Detect which cell encompasses the target text, then output its [x, y] center coordinate. 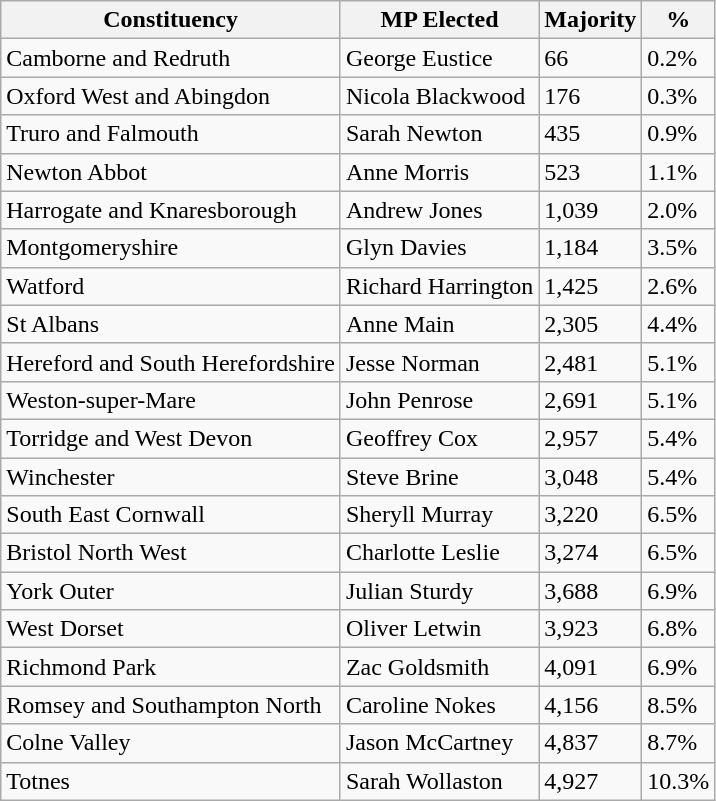
Romsey and Southampton North [171, 705]
2,481 [590, 362]
Colne Valley [171, 743]
1,039 [590, 210]
York Outer [171, 591]
2.6% [678, 286]
Oliver Letwin [439, 629]
Truro and Falmouth [171, 134]
St Albans [171, 324]
% [678, 20]
Richard Harrington [439, 286]
Anne Main [439, 324]
3.5% [678, 248]
Bristol North West [171, 553]
Zac Goldsmith [439, 667]
Majority [590, 20]
3,688 [590, 591]
6.8% [678, 629]
8.5% [678, 705]
0.9% [678, 134]
0.3% [678, 96]
John Penrose [439, 400]
Anne Morris [439, 172]
Weston-super-Mare [171, 400]
Camborne and Redruth [171, 58]
Newton Abbot [171, 172]
Nicola Blackwood [439, 96]
3,923 [590, 629]
MP Elected [439, 20]
3,220 [590, 515]
Harrogate and Knaresborough [171, 210]
Jesse Norman [439, 362]
435 [590, 134]
Glyn Davies [439, 248]
523 [590, 172]
Andrew Jones [439, 210]
South East Cornwall [171, 515]
8.7% [678, 743]
West Dorset [171, 629]
3,274 [590, 553]
George Eustice [439, 58]
Geoffrey Cox [439, 438]
0.2% [678, 58]
Julian Sturdy [439, 591]
4.4% [678, 324]
66 [590, 58]
2,305 [590, 324]
1,184 [590, 248]
Hereford and South Herefordshire [171, 362]
Sheryll Murray [439, 515]
Constituency [171, 20]
Oxford West and Abingdon [171, 96]
3,048 [590, 477]
2.0% [678, 210]
Winchester [171, 477]
2,957 [590, 438]
Totnes [171, 781]
Jason McCartney [439, 743]
Caroline Nokes [439, 705]
Montgomeryshire [171, 248]
10.3% [678, 781]
176 [590, 96]
1,425 [590, 286]
4,091 [590, 667]
Torridge and West Devon [171, 438]
2,691 [590, 400]
4,156 [590, 705]
Sarah Wollaston [439, 781]
4,927 [590, 781]
1.1% [678, 172]
4,837 [590, 743]
Richmond Park [171, 667]
Steve Brine [439, 477]
Sarah Newton [439, 134]
Charlotte Leslie [439, 553]
Watford [171, 286]
